Return the [X, Y] coordinate for the center point of the cell that contains the specified text.  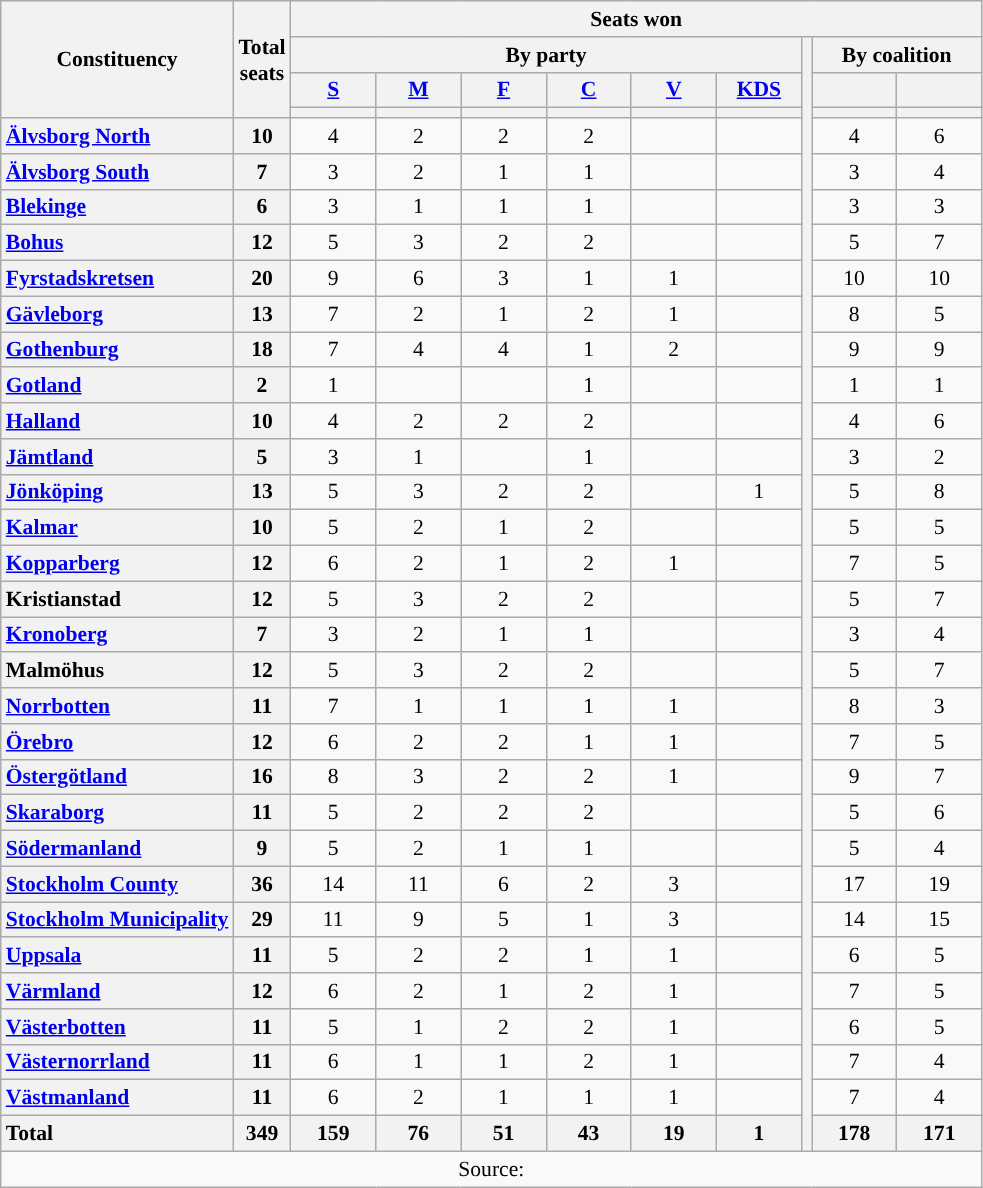
Blekinge [118, 207]
V [674, 90]
F [504, 90]
Kalmar [118, 528]
18 [262, 350]
178 [854, 1134]
Norrbotten [118, 706]
16 [262, 777]
Älvsborg North [118, 136]
S [334, 90]
Total [118, 1134]
Bohus [118, 243]
349 [262, 1134]
By coalition [897, 55]
Västernorrland [118, 1062]
Gotland [118, 386]
Halland [118, 421]
Värmland [118, 991]
Älvsborg South [118, 172]
KDS [758, 90]
Seats won [636, 19]
36 [262, 884]
51 [504, 1134]
By party [546, 55]
Skaraborg [118, 813]
Jämtland [118, 457]
Södermanland [118, 849]
Malmöhus [118, 671]
Gothenburg [118, 350]
76 [418, 1134]
159 [334, 1134]
Kristianstad [118, 599]
Kopparberg [118, 564]
Västerbotten [118, 1027]
29 [262, 920]
43 [588, 1134]
Östergötland [118, 777]
Fyrstadskretsen [118, 279]
17 [854, 884]
Totalseats [262, 60]
15 [940, 920]
Örebro [118, 742]
Jönköping [118, 492]
Constituency [118, 60]
Source: [492, 1169]
M [418, 90]
Stockholm County [118, 884]
C [588, 90]
Stockholm Municipality [118, 920]
Kronoberg [118, 635]
Gävleborg [118, 314]
20 [262, 279]
Uppsala [118, 956]
Västmanland [118, 1098]
171 [940, 1134]
